Locate the cell with the specified text and output its [X, Y] center coordinate. 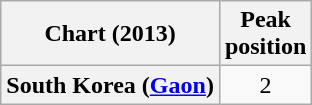
2 [265, 85]
Peakposition [265, 34]
South Korea (Gaon) [110, 85]
Chart (2013) [110, 34]
